Extract the (x, y) coordinate from the center of the cell holding the provided text.  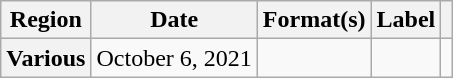
October 6, 2021 (174, 58)
Format(s) (314, 20)
Label (406, 20)
Date (174, 20)
Various (46, 58)
Region (46, 20)
